Output the [x, y] coordinate of the center of the cell containing the given text.  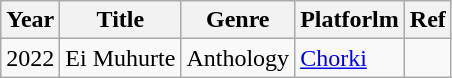
Title [120, 20]
Year [30, 20]
Ei Muhurte [120, 58]
Chorki [350, 58]
Ref [428, 20]
Anthology [238, 58]
Platforlm [350, 20]
Genre [238, 20]
2022 [30, 58]
